For the text-containing cell, return its midpoint in (x, y) coordinate format. 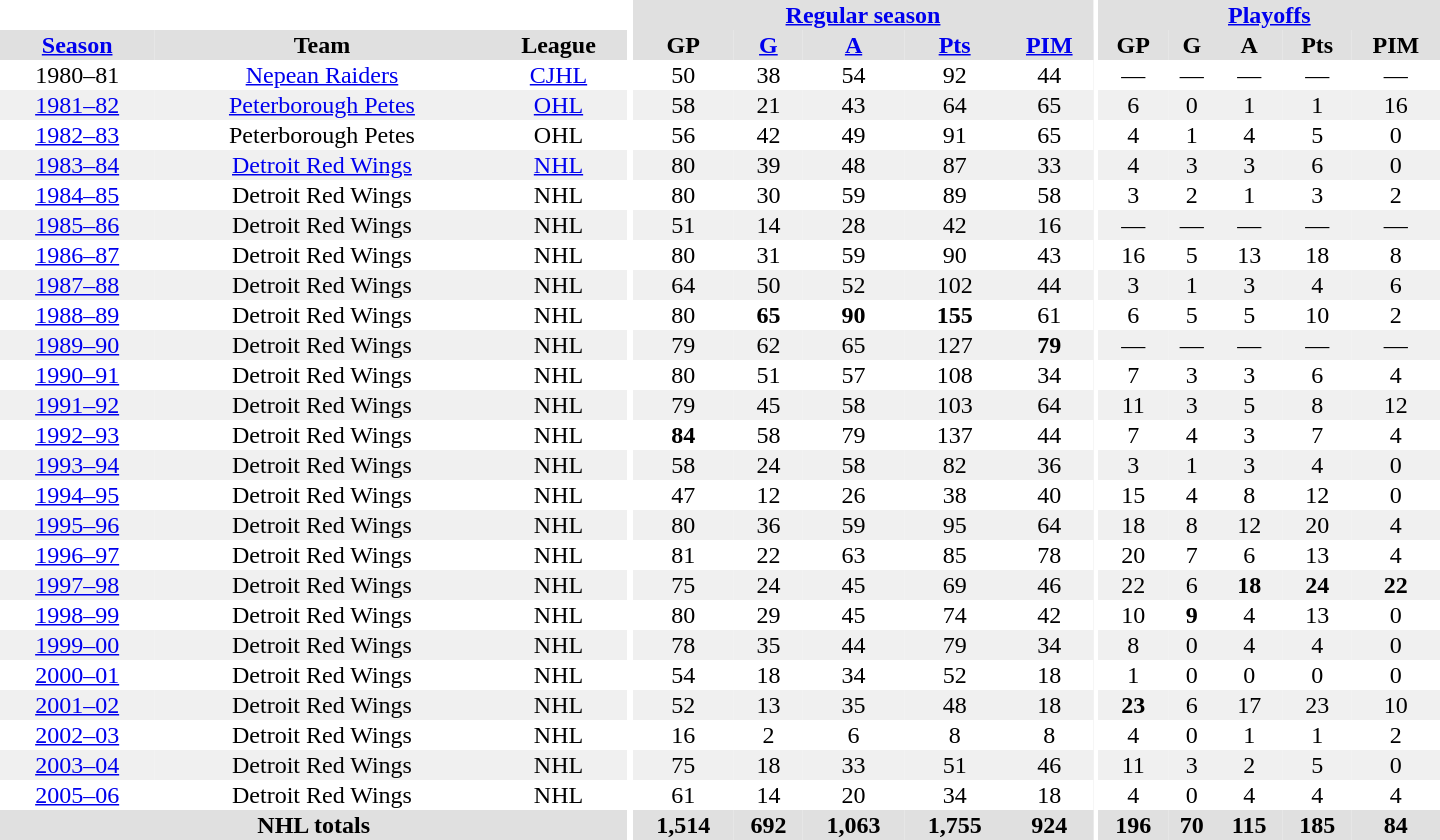
924 (1049, 825)
87 (954, 165)
1991–92 (77, 405)
NHL totals (314, 825)
31 (768, 255)
28 (854, 225)
39 (768, 165)
1,063 (854, 825)
692 (768, 825)
Playoffs (1270, 15)
2005–06 (77, 795)
30 (768, 195)
1981–82 (77, 105)
70 (1192, 825)
74 (954, 615)
56 (684, 135)
1980–81 (77, 75)
127 (954, 345)
62 (768, 345)
26 (854, 495)
League (559, 45)
81 (684, 555)
137 (954, 435)
103 (954, 405)
85 (954, 555)
57 (854, 375)
115 (1250, 825)
29 (768, 615)
1998–99 (77, 615)
1995–96 (77, 525)
15 (1134, 495)
21 (768, 105)
92 (954, 75)
1989–90 (77, 345)
47 (684, 495)
1,755 (954, 825)
1990–91 (77, 375)
Nepean Raiders (322, 75)
1988–89 (77, 315)
1999–00 (77, 645)
1986–87 (77, 255)
1997–98 (77, 585)
102 (954, 285)
108 (954, 375)
1,514 (684, 825)
1996–97 (77, 555)
1994–95 (77, 495)
69 (954, 585)
91 (954, 135)
Regular season (864, 15)
1983–84 (77, 165)
CJHL (559, 75)
82 (954, 465)
40 (1049, 495)
Season (77, 45)
2003–04 (77, 765)
1982–83 (77, 135)
1985–86 (77, 225)
9 (1192, 615)
2002–03 (77, 735)
2000–01 (77, 675)
17 (1250, 705)
49 (854, 135)
185 (1318, 825)
1987–88 (77, 285)
89 (954, 195)
95 (954, 525)
1992–93 (77, 435)
1993–94 (77, 465)
Team (322, 45)
2001–02 (77, 705)
63 (854, 555)
1984–85 (77, 195)
155 (954, 315)
196 (1134, 825)
